Locate the cell with the specified text and output its [x, y] center coordinate. 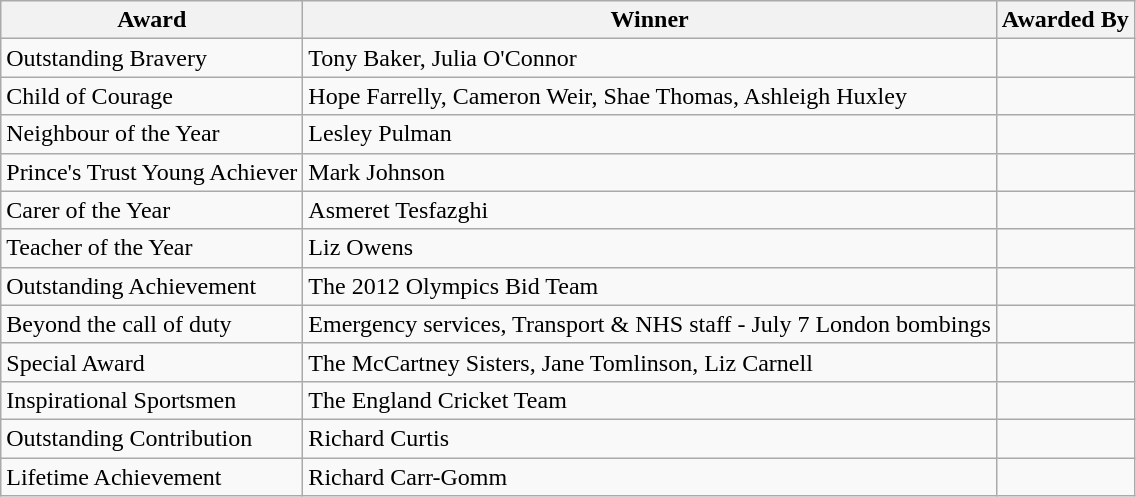
Richard Curtis [650, 438]
Lifetime Achievement [152, 477]
Special Award [152, 362]
Emergency services, Transport & NHS staff - July 7 London bombings [650, 324]
Outstanding Bravery [152, 58]
Liz Owens [650, 248]
The McCartney Sisters, Jane Tomlinson, Liz Carnell [650, 362]
The 2012 Olympics Bid Team [650, 286]
Hope Farrelly, Cameron Weir, Shae Thomas, Ashleigh Huxley [650, 96]
Beyond the call of duty [152, 324]
Tony Baker, Julia O'Connor [650, 58]
Asmeret Tesfazghi [650, 210]
Carer of the Year [152, 210]
Child of Courage [152, 96]
Prince's Trust Young Achiever [152, 172]
Outstanding Achievement [152, 286]
Award [152, 20]
Winner [650, 20]
Outstanding Contribution [152, 438]
The England Cricket Team [650, 400]
Teacher of the Year [152, 248]
Richard Carr-Gomm [650, 477]
Lesley Pulman [650, 134]
Neighbour of the Year [152, 134]
Inspirational Sportsmen [152, 400]
Mark Johnson [650, 172]
Awarded By [1065, 20]
